Locate the cell with the specified text and output its (X, Y) center coordinate. 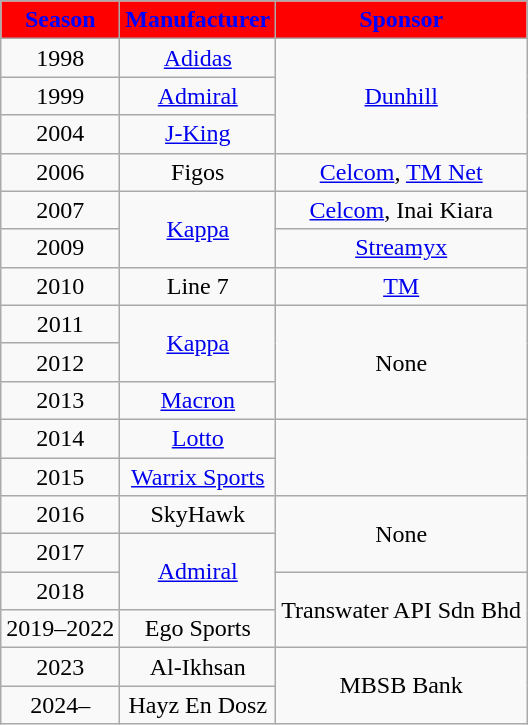
Hayz En Dosz (198, 705)
2024– (60, 705)
Line 7 (198, 286)
Manufacturer (198, 20)
2014 (60, 438)
1998 (60, 58)
Season (60, 20)
1999 (60, 96)
Macron (198, 400)
Adidas (198, 58)
Figos (198, 172)
2016 (60, 515)
2004 (60, 134)
Streamyx (402, 248)
2019–2022 (60, 629)
Transwater API Sdn Bhd (402, 610)
2013 (60, 400)
2017 (60, 553)
2018 (60, 591)
Ego Sports (198, 629)
2010 (60, 286)
2023 (60, 667)
2009 (60, 248)
Celcom, TM Net (402, 172)
TM (402, 286)
2015 (60, 477)
SkyHawk (198, 515)
Dunhill (402, 96)
2011 (60, 324)
Lotto (198, 438)
2006 (60, 172)
J-King (198, 134)
2007 (60, 210)
2012 (60, 362)
Al-Ikhsan (198, 667)
Celcom, Inai Kiara (402, 210)
Sponsor (402, 20)
MBSB Bank (402, 686)
Warrix Sports (198, 477)
